For the text-containing cell, return its midpoint in [X, Y] coordinate format. 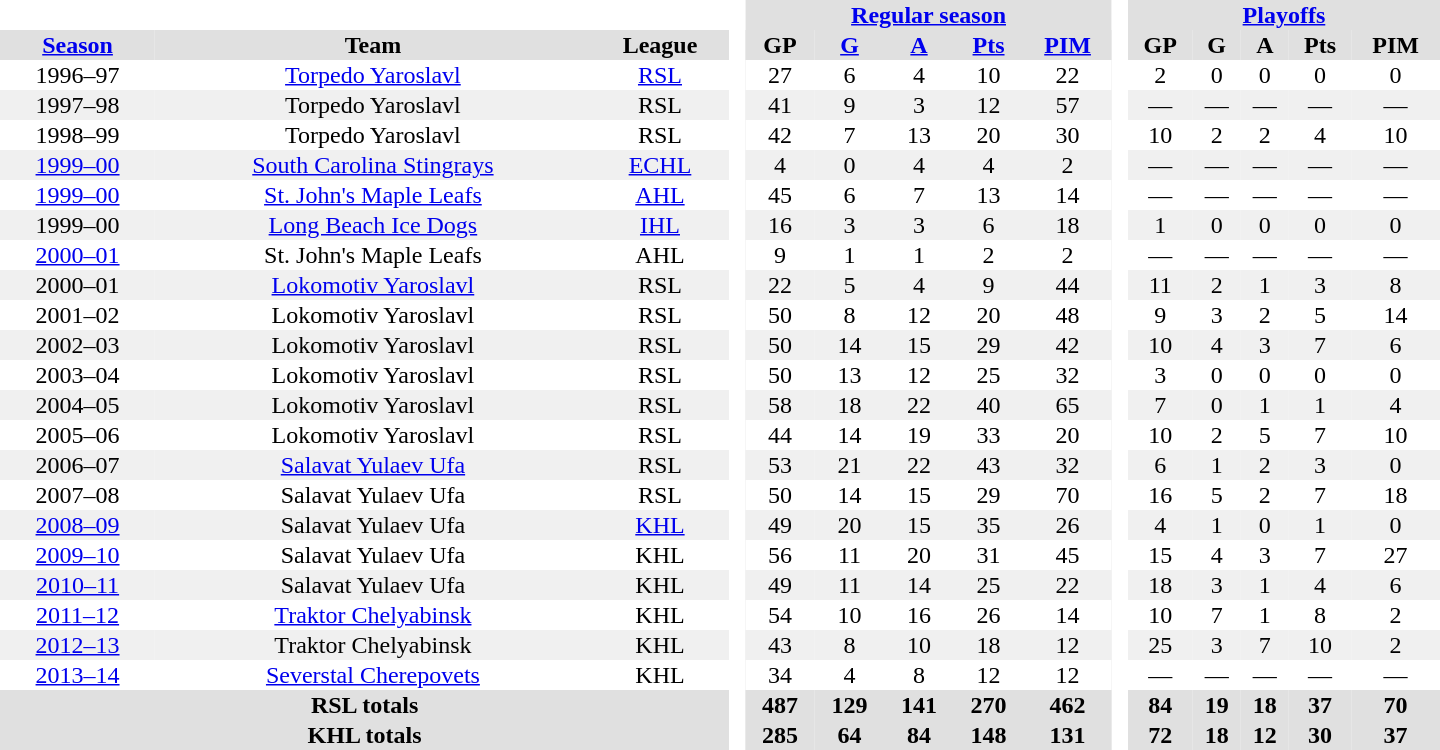
Long Beach Ice Dogs [373, 225]
Team [373, 45]
285 [780, 735]
40 [989, 405]
2008–09 [78, 525]
ECHL [660, 165]
33 [989, 435]
129 [850, 705]
South Carolina Stingrays [373, 165]
54 [780, 615]
2001–02 [78, 315]
148 [989, 735]
2003–04 [78, 375]
Playoffs [1284, 15]
2002–03 [78, 345]
2006–07 [78, 465]
RSL totals [364, 705]
141 [919, 705]
131 [1068, 735]
2010–11 [78, 585]
Regular season [928, 15]
2007–08 [78, 495]
41 [780, 105]
2011–12 [78, 615]
2013–14 [78, 675]
48 [1068, 315]
462 [1068, 705]
2009–10 [78, 555]
League [660, 45]
35 [989, 525]
Season [78, 45]
31 [989, 555]
1998–99 [78, 135]
Severstal Cherepovets [373, 675]
1997–98 [78, 105]
2005–06 [78, 435]
1996–97 [78, 75]
270 [989, 705]
21 [850, 465]
65 [1068, 405]
64 [850, 735]
487 [780, 705]
2004–05 [78, 405]
56 [780, 555]
2012–13 [78, 645]
53 [780, 465]
58 [780, 405]
72 [1160, 735]
34 [780, 675]
KHL totals [364, 735]
IHL [660, 225]
57 [1068, 105]
